Capture the cell that displays the provided text and extract its [X, Y] central coordinate. 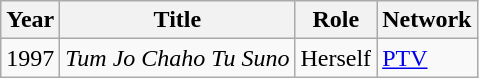
Herself [336, 58]
1997 [30, 58]
Role [336, 20]
Year [30, 20]
Network [427, 20]
Title [178, 20]
PTV [427, 58]
Tum Jo Chaho Tu Suno [178, 58]
